Scan for the cell matching the given text and deliver its [X, Y] coordinate at center. 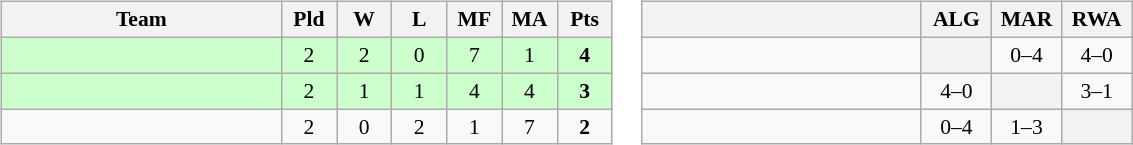
RWA [1097, 20]
3 [584, 91]
Team [141, 20]
3–1 [1097, 91]
Pts [584, 20]
Pld [308, 20]
W [364, 20]
MA [530, 20]
L [420, 20]
1–3 [1026, 127]
ALG [956, 20]
MAR [1026, 20]
MF [474, 20]
